Capture the cell that displays the provided text and extract its (X, Y) central coordinate. 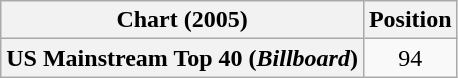
US Mainstream Top 40 (Billboard) (182, 58)
Position (410, 20)
Chart (2005) (182, 20)
94 (410, 58)
